From the cell containing the given text, extract its center point as [X, Y] coordinate. 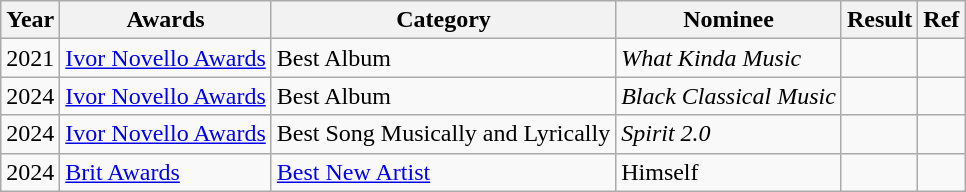
Black Classical Music [729, 96]
Brit Awards [166, 172]
Best Song Musically and Lyrically [443, 134]
Category [443, 20]
What Kinda Music [729, 58]
Result [879, 20]
Nominee [729, 20]
Awards [166, 20]
Spirit 2.0 [729, 134]
Himself [729, 172]
Year [30, 20]
Best New Artist [443, 172]
Ref [942, 20]
2021 [30, 58]
